Identify which cell holds the provided text, then report its (X, Y) central coordinate. 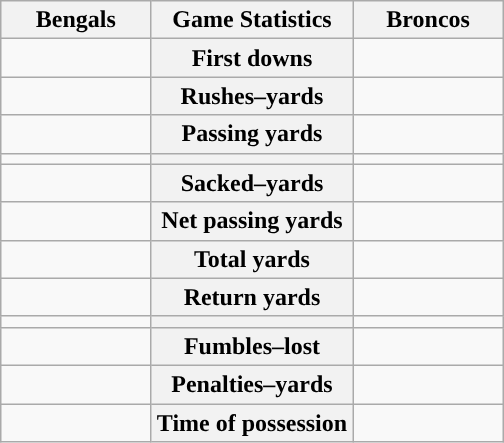
Broncos (428, 20)
Total yards (252, 259)
Sacked–yards (252, 183)
Game Statistics (252, 20)
Fumbles–lost (252, 346)
Net passing yards (252, 221)
First downs (252, 58)
Return yards (252, 297)
Time of possession (252, 423)
Bengals (76, 20)
Penalties–yards (252, 384)
Passing yards (252, 134)
Rushes–yards (252, 96)
